Return (X, Y) of the center of cell containing provided text 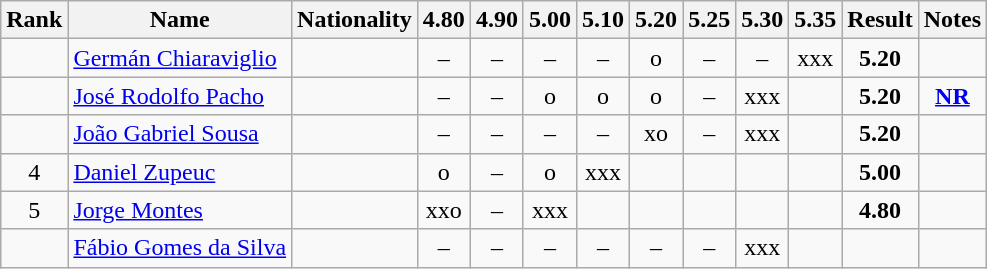
Fábio Gomes da Silva (180, 248)
Daniel Zupeuc (180, 172)
4.90 (496, 20)
4 (34, 172)
José Rodolfo Pacho (180, 96)
5.35 (816, 20)
5.25 (710, 20)
xo (656, 134)
João Gabriel Sousa (180, 134)
Notes (952, 20)
Germán Chiaraviglio (180, 58)
Nationality (355, 20)
5.10 (602, 20)
5.30 (762, 20)
Rank (34, 20)
Jorge Montes (180, 210)
Name (180, 20)
5 (34, 210)
NR (952, 96)
xxo (444, 210)
Result (880, 20)
